Find where the given text appears and provide that cell's center as (X, Y) coordinate. 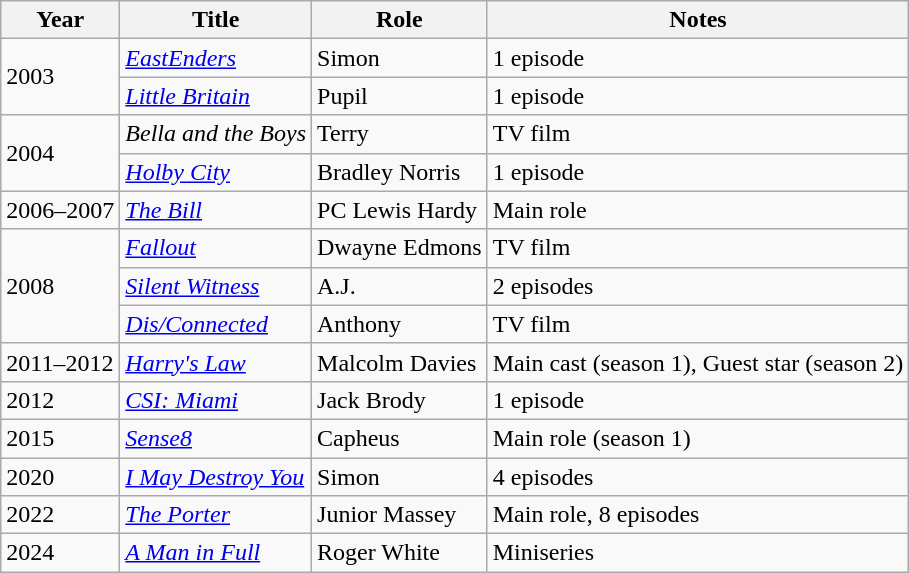
2 episodes (698, 286)
Fallout (216, 248)
Holby City (216, 172)
Main cast (season 1), Guest star (season 2) (698, 362)
Notes (698, 20)
Bradley Norris (400, 172)
CSI: Miami (216, 400)
Year (60, 20)
2003 (60, 77)
The Porter (216, 515)
2006–2007 (60, 210)
I May Destroy You (216, 477)
Capheus (400, 438)
2004 (60, 153)
Bella and the Boys (216, 134)
PC Lewis Hardy (400, 210)
Main role (season 1) (698, 438)
Sense8 (216, 438)
Dwayne Edmons (400, 248)
Title (216, 20)
Role (400, 20)
Main role (698, 210)
2015 (60, 438)
Terry (400, 134)
2012 (60, 400)
Dis/Connected (216, 324)
Harry's Law (216, 362)
Malcolm Davies (400, 362)
Roger White (400, 553)
2008 (60, 286)
Junior Massey (400, 515)
Jack Brody (400, 400)
Anthony (400, 324)
Pupil (400, 96)
Little Britain (216, 96)
A Man in Full (216, 553)
2020 (60, 477)
Miniseries (698, 553)
Main role, 8 episodes (698, 515)
A.J. (400, 286)
4 episodes (698, 477)
2011–2012 (60, 362)
Silent Witness (216, 286)
EastEnders (216, 58)
2022 (60, 515)
2024 (60, 553)
The Bill (216, 210)
